From the cell containing the given text, extract its center point as [x, y] coordinate. 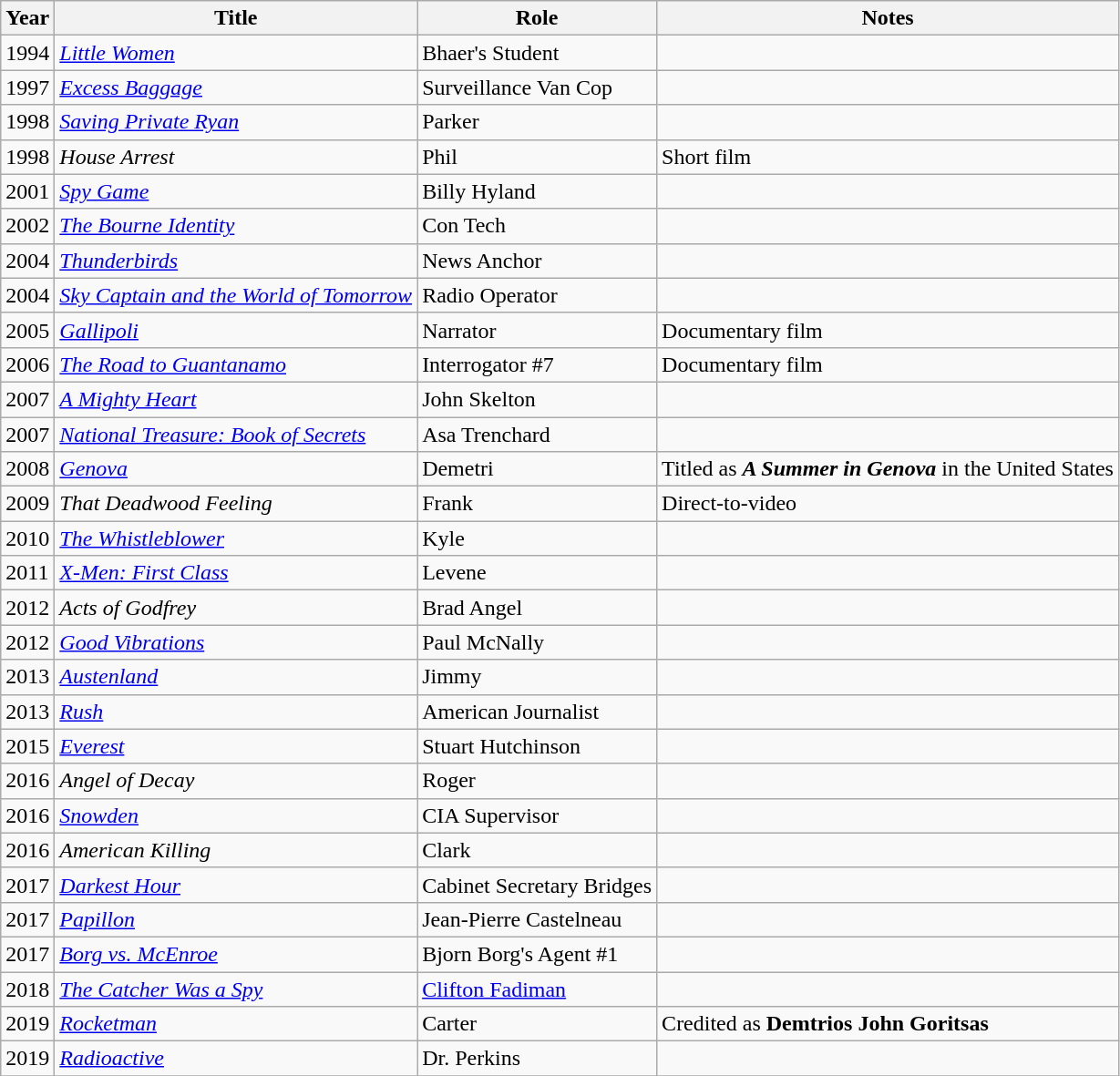
Acts of Godfrey [236, 608]
Dr. Perkins [538, 1059]
Angel of Decay [236, 781]
John Skelton [538, 399]
2018 [27, 989]
2008 [27, 469]
Direct-to-video [888, 504]
Carter [538, 1024]
Spy Game [236, 191]
Gallipoli [236, 330]
Snowden [236, 815]
Demetri [538, 469]
Radioactive [236, 1059]
Asa Trenchard [538, 435]
Short film [888, 157]
Darkest Hour [236, 885]
Narrator [538, 330]
American Journalist [538, 712]
Stuart Hutchinson [538, 746]
2011 [27, 573]
Roger [538, 781]
2005 [27, 330]
Phil [538, 157]
Credited as Demtrios John Goritsas [888, 1024]
The Bourne Identity [236, 226]
Brad Angel [538, 608]
Kyle [538, 538]
Good Vibrations [236, 642]
The Catcher Was a Spy [236, 989]
House Arrest [236, 157]
2002 [27, 226]
Con Tech [538, 226]
2001 [27, 191]
Saving Private Ryan [236, 122]
Rush [236, 712]
Frank [538, 504]
The Road to Guantanamo [236, 364]
Papillon [236, 919]
X-Men: First Class [236, 573]
Year [27, 18]
National Treasure: Book of Secrets [236, 435]
Clifton Fadiman [538, 989]
Billy Hyland [538, 191]
Sky Captain and the World of Tomorrow [236, 295]
Title [236, 18]
Thunderbirds [236, 261]
Rocketman [236, 1024]
Interrogator #7 [538, 364]
Everest [236, 746]
Jean-Pierre Castelneau [538, 919]
CIA Supervisor [538, 815]
News Anchor [538, 261]
2009 [27, 504]
Bjorn Borg's Agent #1 [538, 954]
1997 [27, 87]
Jimmy [538, 677]
Titled as A Summer in Genova in the United States [888, 469]
Borg vs. McEnroe [236, 954]
Excess Baggage [236, 87]
A Mighty Heart [236, 399]
That Deadwood Feeling [236, 504]
1994 [27, 53]
Bhaer's Student [538, 53]
American Killing [236, 850]
Notes [888, 18]
Parker [538, 122]
Levene [538, 573]
2006 [27, 364]
The Whistleblower [236, 538]
Cabinet Secretary Bridges [538, 885]
Paul McNally [538, 642]
Radio Operator [538, 295]
Genova [236, 469]
Austenland [236, 677]
Surveillance Van Cop [538, 87]
2010 [27, 538]
Little Women [236, 53]
2015 [27, 746]
Clark [538, 850]
Role [538, 18]
